Find where the given text appears and provide that cell's center as (x, y) coordinate. 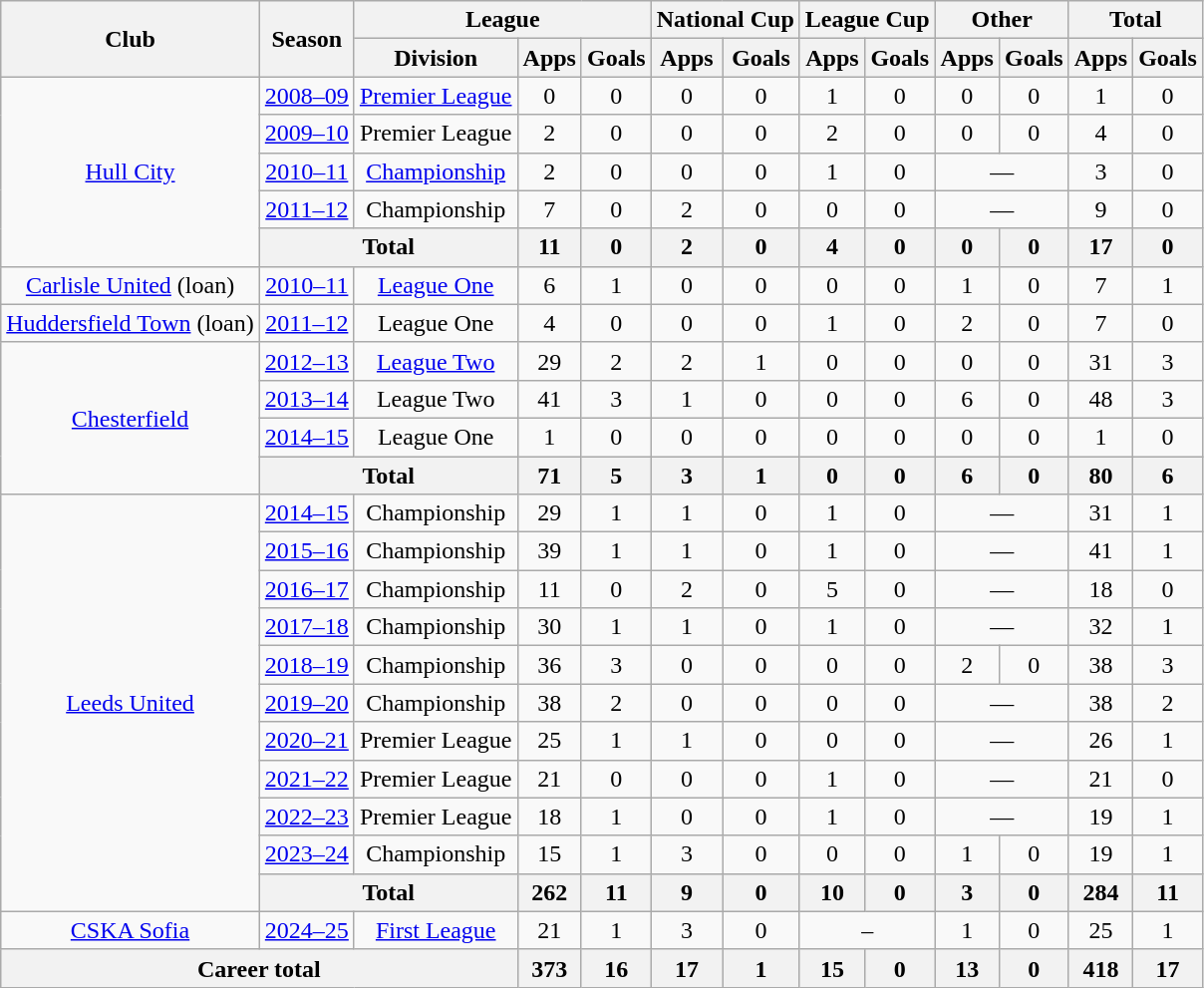
16 (616, 968)
2019–20 (307, 703)
2020–21 (307, 741)
Season (307, 39)
418 (1100, 968)
Chesterfield (131, 418)
2021–22 (307, 779)
10 (831, 892)
2015–16 (307, 551)
2012–13 (307, 361)
30 (549, 627)
First League (436, 930)
71 (549, 476)
2017–18 (307, 627)
48 (1100, 399)
Club (131, 39)
284 (1100, 892)
13 (967, 968)
26 (1100, 741)
80 (1100, 476)
Career total (259, 968)
2013–14 (307, 399)
2022–23 (307, 817)
2023–24 (307, 854)
Other (1002, 20)
League Cup (867, 20)
36 (549, 665)
2009–10 (307, 134)
Leeds United (131, 704)
373 (549, 968)
– (867, 930)
Hull City (131, 171)
32 (1100, 627)
Carlisle United (loan) (131, 285)
2018–19 (307, 665)
262 (549, 892)
League (502, 20)
2016–17 (307, 589)
CSKA Sofia (131, 930)
39 (549, 551)
2008–09 (307, 96)
Huddersfield Town (loan) (131, 323)
2024–25 (307, 930)
National Cup (726, 20)
Division (436, 58)
